Find where the given text appears and provide that cell's center as (x, y) coordinate. 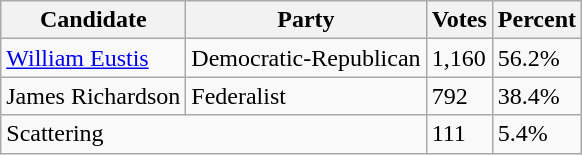
Scattering (214, 134)
1,160 (459, 58)
111 (459, 134)
Percent (536, 20)
38.4% (536, 96)
56.2% (536, 58)
Party (306, 20)
James Richardson (94, 96)
William Eustis (94, 58)
Federalist (306, 96)
Candidate (94, 20)
Democratic-Republican (306, 58)
5.4% (536, 134)
Votes (459, 20)
792 (459, 96)
